Provide the [X, Y] coordinate of the cell's center where the given text is located.  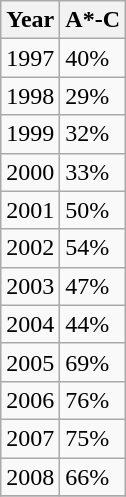
29% [93, 96]
66% [93, 477]
2006 [30, 400]
54% [93, 248]
2002 [30, 248]
69% [93, 362]
44% [93, 324]
2008 [30, 477]
Year [30, 20]
2003 [30, 286]
76% [93, 400]
75% [93, 438]
2007 [30, 438]
A*-C [93, 20]
2000 [30, 172]
1997 [30, 58]
2004 [30, 324]
1999 [30, 134]
2001 [30, 210]
32% [93, 134]
33% [93, 172]
2005 [30, 362]
40% [93, 58]
1998 [30, 96]
47% [93, 286]
50% [93, 210]
